Find where the given text appears and provide that cell's center as (x, y) coordinate. 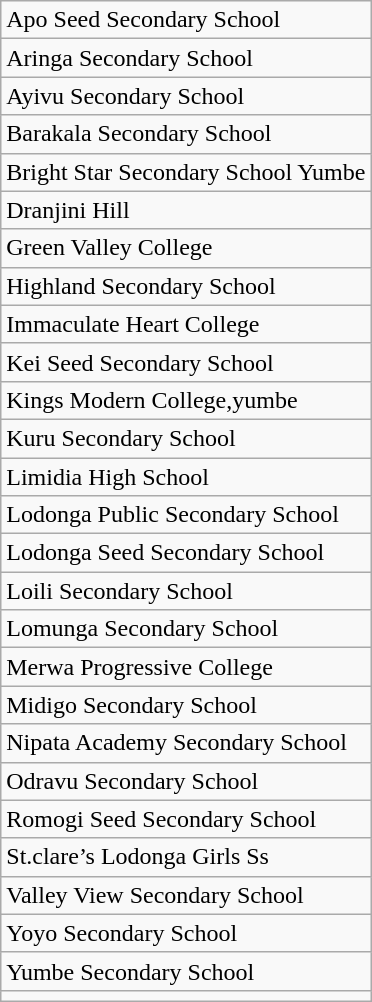
Kuru Secondary School (186, 438)
Yumbe Secondary School (186, 971)
Lomunga Secondary School (186, 629)
Yoyo Secondary School (186, 933)
Limidia High School (186, 477)
Highland Secondary School (186, 286)
Valley View Secondary School (186, 895)
Nipata Academy Secondary School (186, 743)
Kings Modern College,yumbe (186, 400)
Ayivu Secondary School (186, 96)
Bright Star Secondary School Yumbe (186, 172)
Apo Seed Secondary School (186, 20)
Green Valley College (186, 248)
Lodonga Seed Secondary School (186, 553)
Romogi Seed Secondary School (186, 819)
Aringa Secondary School (186, 58)
Merwa Progressive College (186, 667)
Barakala Secondary School (186, 134)
Loili Secondary School (186, 591)
Midigo Secondary School (186, 705)
Odravu Secondary School (186, 781)
Lodonga Public Secondary School (186, 515)
Immaculate Heart College (186, 324)
Kei Seed Secondary School (186, 362)
St.clare’s Lodonga Girls Ss (186, 857)
Dranjini Hill (186, 210)
